Pinpoint the cell where the given text exists, returning its [x, y] midpoint coordinate. 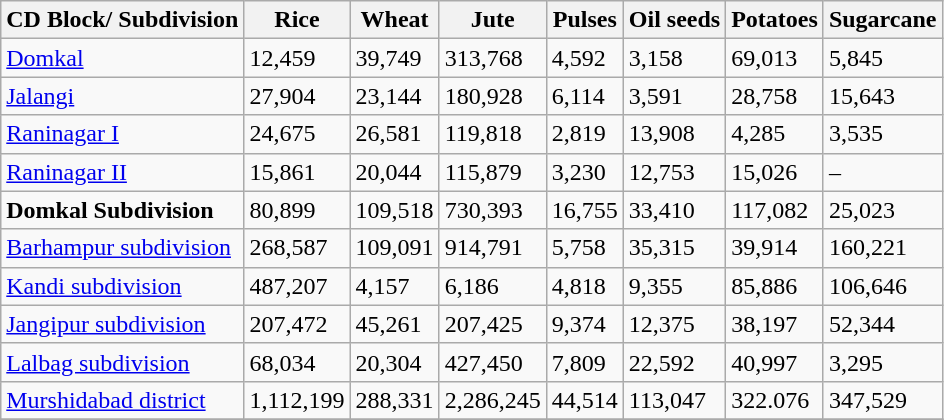
Oil seeds [674, 20]
26,581 [394, 134]
16,755 [584, 210]
3,295 [882, 362]
45,261 [394, 324]
730,393 [492, 210]
28,758 [775, 96]
Sugarcane [882, 20]
Wheat [394, 20]
80,899 [297, 210]
Kandi subdivision [122, 286]
115,879 [492, 172]
15,643 [882, 96]
6,186 [492, 286]
Jalangi [122, 96]
1,112,199 [297, 400]
Murshidabad district [122, 400]
12,753 [674, 172]
Jute [492, 20]
Barhampur subdivision [122, 248]
347,529 [882, 400]
4,157 [394, 286]
68,034 [297, 362]
180,928 [492, 96]
207,425 [492, 324]
3,230 [584, 172]
109,091 [394, 248]
207,472 [297, 324]
5,845 [882, 58]
23,144 [394, 96]
52,344 [882, 324]
20,304 [394, 362]
4,818 [584, 286]
Pulses [584, 20]
4,592 [584, 58]
106,646 [882, 286]
Domkal Subdivision [122, 210]
Lalbag subdivision [122, 362]
4,285 [775, 134]
20,044 [394, 172]
9,374 [584, 324]
27,904 [297, 96]
109,518 [394, 210]
322.076 [775, 400]
288,331 [394, 400]
40,997 [775, 362]
22,592 [674, 362]
7,809 [584, 362]
38,197 [775, 324]
39,914 [775, 248]
12,459 [297, 58]
CD Block/ Subdivision [122, 20]
69,013 [775, 58]
39,749 [394, 58]
3,591 [674, 96]
15,026 [775, 172]
117,082 [775, 210]
85,886 [775, 286]
268,587 [297, 248]
2,286,245 [492, 400]
35,315 [674, 248]
33,410 [674, 210]
25,023 [882, 210]
Rice [297, 20]
Raninagar I [122, 134]
427,450 [492, 362]
Potatoes [775, 20]
24,675 [297, 134]
9,355 [674, 286]
914,791 [492, 248]
6,114 [584, 96]
13,908 [674, 134]
2,819 [584, 134]
113,047 [674, 400]
Jangipur subdivision [122, 324]
119,818 [492, 134]
313,768 [492, 58]
15,861 [297, 172]
– [882, 172]
3,535 [882, 134]
Raninagar II [122, 172]
5,758 [584, 248]
12,375 [674, 324]
160,221 [882, 248]
487,207 [297, 286]
44,514 [584, 400]
3,158 [674, 58]
Domkal [122, 58]
